Pinpoint the cell where the given text exists, returning its (X, Y) midpoint coordinate. 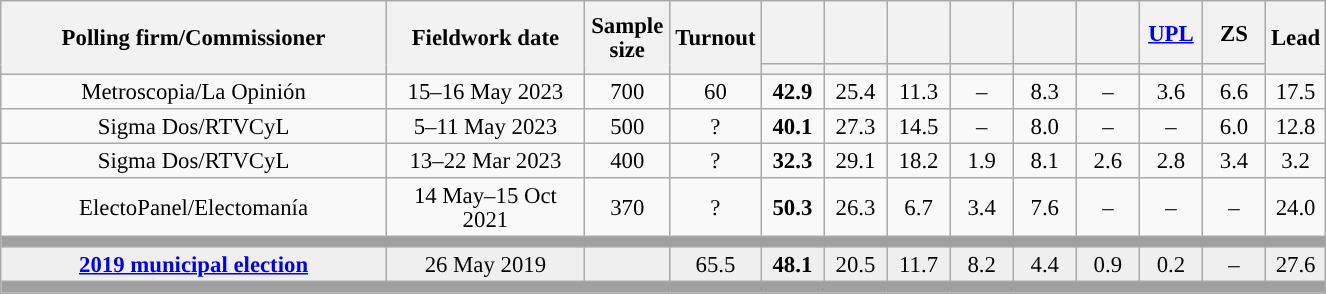
50.3 (792, 208)
ElectoPanel/Electomanía (194, 208)
1.9 (982, 162)
5–11 May 2023 (485, 126)
8.2 (982, 266)
7.6 (1044, 208)
18.2 (918, 162)
Fieldwork date (485, 38)
40.1 (792, 126)
Metroscopia/La Opinión (194, 92)
4.4 (1044, 266)
8.0 (1044, 126)
65.5 (716, 266)
Turnout (716, 38)
8.1 (1044, 162)
3.2 (1296, 162)
ZS (1234, 32)
0.2 (1170, 266)
2.8 (1170, 162)
32.3 (792, 162)
400 (627, 162)
6.7 (918, 208)
3.6 (1170, 92)
24.0 (1296, 208)
20.5 (856, 266)
60 (716, 92)
12.8 (1296, 126)
700 (627, 92)
2.6 (1108, 162)
UPL (1170, 32)
11.3 (918, 92)
6.0 (1234, 126)
2019 municipal election (194, 266)
0.9 (1108, 266)
14.5 (918, 126)
500 (627, 126)
Polling firm/Commissioner (194, 38)
13–22 Mar 2023 (485, 162)
29.1 (856, 162)
Sample size (627, 38)
14 May–15 Oct 2021 (485, 208)
27.6 (1296, 266)
370 (627, 208)
25.4 (856, 92)
11.7 (918, 266)
15–16 May 2023 (485, 92)
8.3 (1044, 92)
48.1 (792, 266)
26 May 2019 (485, 266)
27.3 (856, 126)
Lead (1296, 38)
26.3 (856, 208)
42.9 (792, 92)
17.5 (1296, 92)
6.6 (1234, 92)
